Return the (x, y) coordinate for the center point of the cell that contains the specified text.  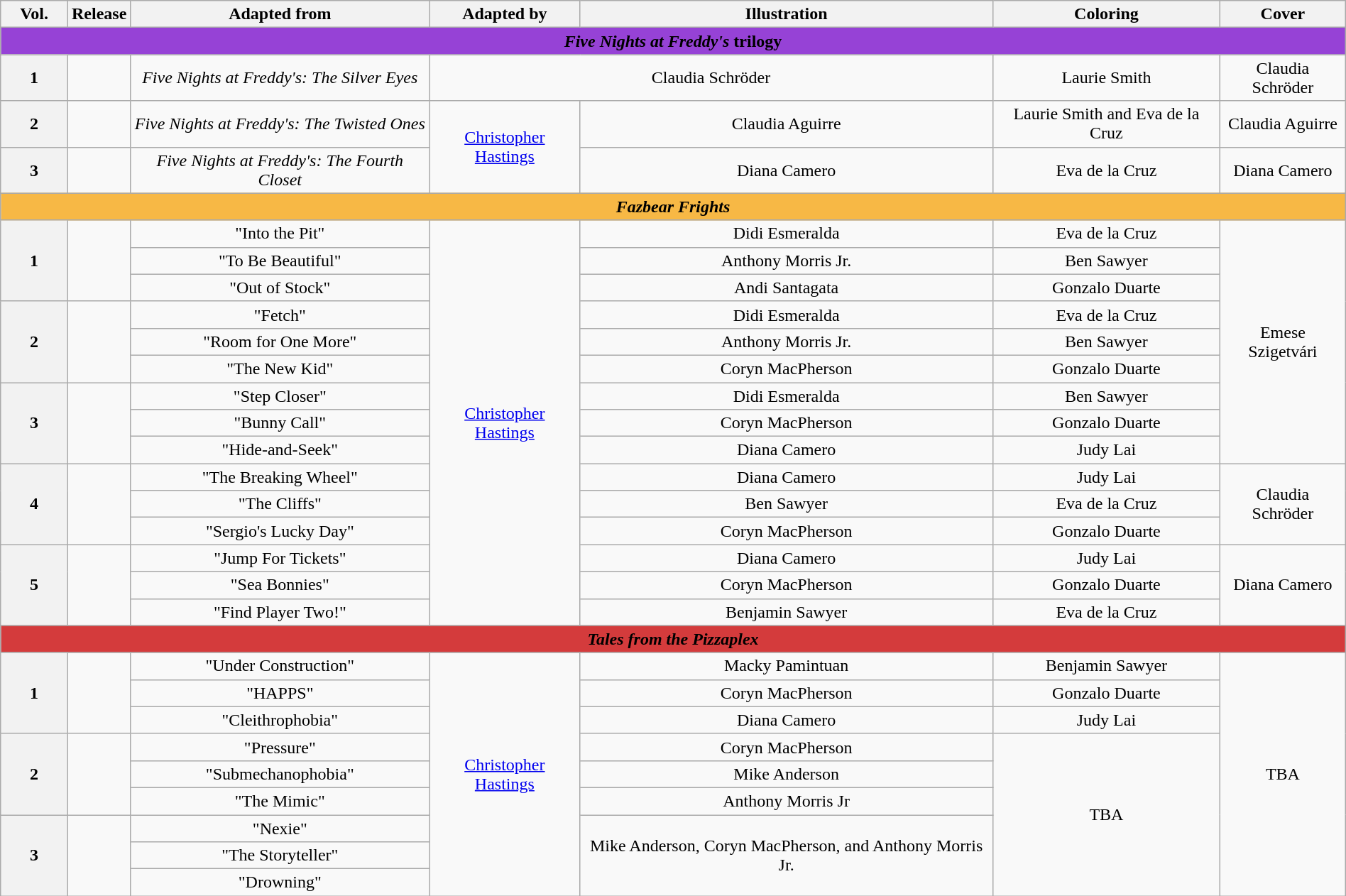
"Sergio's Lucky Day" (280, 531)
"Under Construction" (280, 666)
Emese Szigetvári (1284, 342)
Macky Pamintuan (787, 666)
"Out of Stock" (280, 288)
Release (99, 14)
"Room for One More" (280, 342)
Five Nights at Freddy's: The Twisted Ones (280, 124)
"The Storyteller" (280, 856)
"Cleithrophobia" (280, 720)
Adapted from (280, 14)
Laurie Smith (1106, 78)
"To Be Beautiful" (280, 261)
Illustration (787, 14)
Mike Anderson, Coryn MacPherson, and Anthony Morris Jr. (787, 856)
"The New Kid" (280, 368)
4 (34, 504)
"Bunny Call" (280, 423)
"Fetch" (280, 315)
Coloring (1106, 14)
"Drowning" (280, 883)
"Hide-and-Seek" (280, 450)
Five Nights at Freddy's: The Fourth Closet (280, 170)
Fazbear Frights (673, 207)
Laurie Smith and Eva de la Cruz (1106, 124)
Mike Anderson (787, 774)
Andi Santagata (787, 288)
Five Nights at Freddy's: The Silver Eyes (280, 78)
"Jump For Tickets" (280, 558)
"Sea Bonnies" (280, 585)
"Submechanophobia" (280, 774)
"HAPPS" (280, 693)
Adapted by (505, 14)
"Into the Pit" (280, 234)
"The Breaking Wheel" (280, 477)
"The Mimic" (280, 801)
"Find Player Two!" (280, 612)
5 (34, 585)
Vol. (34, 14)
"Nexie" (280, 829)
"Pressure" (280, 747)
"The Cliffs" (280, 504)
"Step Closer" (280, 395)
Cover (1284, 14)
Anthony Morris Jr (787, 801)
Five Nights at Freddy's trilogy (673, 41)
Tales from the Pizzaplex (673, 639)
